From the cell containing the given text, extract its center point as [X, Y] coordinate. 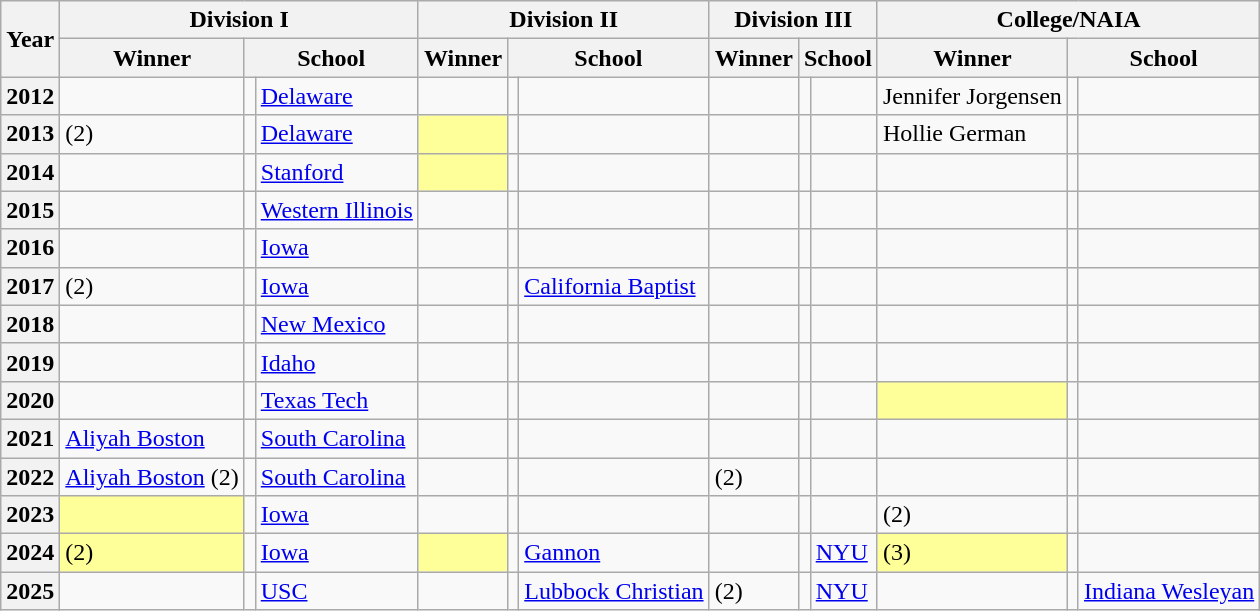
Hollie German [972, 134]
Lubbock Christian [614, 591]
New Mexico [336, 324]
Aliyah Boston [152, 438]
Jennifer Jorgensen [972, 96]
2013 [30, 134]
Division II [564, 20]
2017 [30, 286]
2016 [30, 248]
Gannon [614, 553]
Division III [793, 20]
Western Illinois [336, 210]
2022 [30, 477]
California Baptist [614, 286]
(3) [972, 553]
Division I [240, 20]
2020 [30, 400]
College/NAIA [1068, 20]
2015 [30, 210]
2021 [30, 438]
USC [336, 591]
2018 [30, 324]
2014 [30, 172]
Indiana Wesleyan [1168, 591]
2012 [30, 96]
Idaho [336, 362]
2024 [30, 553]
2023 [30, 515]
2025 [30, 591]
Aliyah Boston (2) [152, 477]
Year [30, 39]
2019 [30, 362]
Texas Tech [336, 400]
Stanford [336, 172]
